Pinpoint the cell where the given text exists, returning its [X, Y] midpoint coordinate. 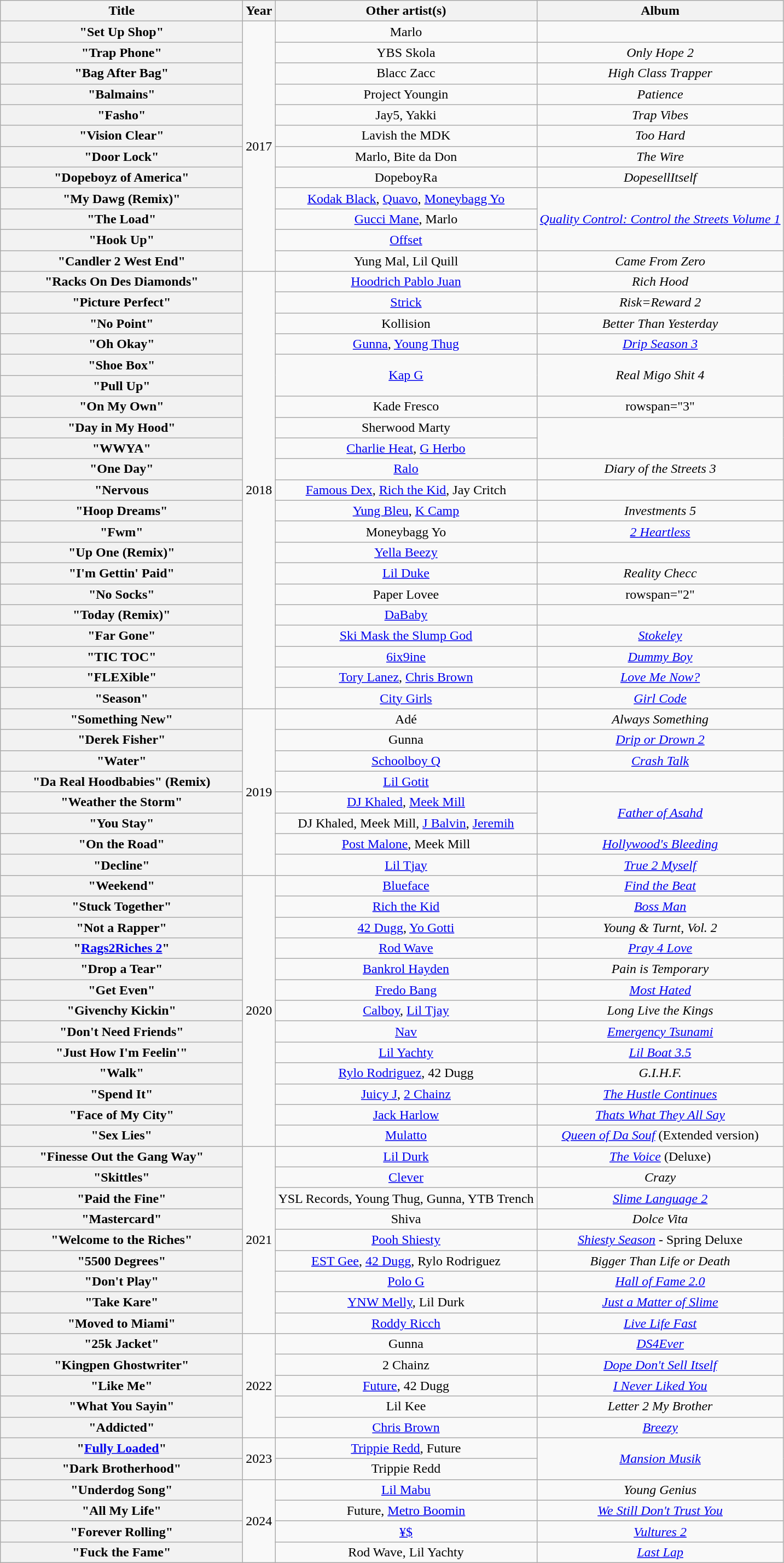
DopeboyRa [406, 177]
Queen of Da Souf (Extended version) [660, 1136]
Lil Boat 3.5 [660, 1052]
"Door Lock" [121, 157]
DaBaby [406, 615]
"Skittles" [121, 1177]
"On the Road" [121, 844]
"Water" [121, 761]
"Candler 2 West End" [121, 261]
Love Me Now? [660, 678]
Too Hard [660, 136]
"Pull Up" [121, 386]
Bankrol Hayden [406, 969]
Lil Kee [406, 1406]
Strick [406, 303]
The Wire [660, 157]
2021 [259, 1240]
Mulatto [406, 1136]
Yung Mal, Lil Quill [406, 261]
Patience [660, 94]
High Class Trapper [660, 73]
Pray 4 Love [660, 948]
Hoodrich Pablo Juan [406, 282]
Clever [406, 1177]
Young & Turnt, Vol. 2 [660, 928]
Slime Language 2 [660, 1198]
The Voice (Deluxe) [660, 1156]
Jay5, Yakki [406, 115]
Live Life Fast [660, 1323]
We Still Don't Trust You [660, 1510]
"Stuck Together" [121, 906]
42 Dugg, Yo Gotti [406, 928]
Emergency Tsunami [660, 1032]
Father of Asahd [660, 813]
Long Live the Kings [660, 1011]
"FLEXible" [121, 678]
"You Stay" [121, 823]
"Derek Fisher" [121, 740]
"Dopeboyz of America" [121, 177]
"Take Kare" [121, 1303]
"Weather the Storm" [121, 802]
Bigger Than Life or Death [660, 1260]
Only Hope 2 [660, 53]
"All My Life" [121, 1510]
Risk=Reward 2 [660, 303]
Future, 42 Dugg [406, 1386]
Juicy J, 2 Chainz [406, 1094]
Better Than Yesterday [660, 323]
"Da Real Hoodbabies" (Remix) [121, 782]
Lavish the MDK [406, 136]
"Picture Perfect" [121, 303]
"Up One (Remix)" [121, 552]
Rich Hood [660, 282]
Offset [406, 240]
"Far Gone" [121, 636]
¥$ [406, 1531]
Lil Mabu [406, 1490]
"Paid the Fine" [121, 1198]
Reality Checc [660, 573]
Drip or Drown 2 [660, 740]
"On My Own" [121, 407]
"Balmains" [121, 94]
Yella Beezy [406, 552]
Crazy [660, 1177]
Charlie Heat, G Herbo [406, 448]
"My Dawg (Remix)" [121, 198]
Ski Mask the Slump God [406, 636]
"Something New" [121, 719]
"Trap Phone" [121, 53]
"No Point" [121, 323]
Marlo, Bite da Don [406, 157]
Diary of the Streets 3 [660, 469]
Lil Tjay [406, 865]
"Walk" [121, 1073]
Gunna, Young Thug [406, 344]
Vultures 2 [660, 1531]
Rylo Rodriguez, 42 Dugg [406, 1073]
"Moved to Miami" [121, 1323]
Find the Beat [660, 885]
"Fuck the Fame" [121, 1552]
Other artist(s) [406, 11]
"Get Even" [121, 990]
"One Day" [121, 469]
Quality Control: Control the Streets Volume 1 [660, 219]
Paper Lovee [406, 594]
Letter 2 My Brother [660, 1406]
Lil Duke [406, 573]
Post Malone, Meek Mill [406, 844]
Kade Fresco [406, 407]
Pain is Temporary [660, 969]
"5500 Degrees" [121, 1260]
Sherwood Marty [406, 427]
Lil Yachty [406, 1052]
"Sex Lies" [121, 1136]
Trippie Redd, Future [406, 1448]
"Spend It" [121, 1094]
"Shoe Box" [121, 365]
"Fasho" [121, 115]
"What You Sayin" [121, 1406]
Hall of Fame 2.0 [660, 1282]
"Today (Remix)" [121, 615]
The Hustle Continues [660, 1094]
Rich the Kid [406, 906]
Polo G [406, 1282]
YSL Records, Young Thug, Gunna, YTB Trench [406, 1198]
"Hoop Dreams" [121, 511]
Stokeley [660, 636]
"Don't Need Friends" [121, 1032]
"Finesse Out the Gang Way" [121, 1156]
Drip Season 3 [660, 344]
"Rags2Riches 2" [121, 948]
Gucci Mane, Marlo [406, 219]
Breezy [660, 1427]
"Drop a Tear" [121, 969]
DJ Khaled, Meek Mill [406, 802]
Moneybagg Yo [406, 531]
Fredo Bang [406, 990]
Year [259, 11]
Young Genius [660, 1490]
Blueface [406, 885]
"25k Jacket" [121, 1344]
Dope Don't Sell Itself [660, 1365]
"Like Me" [121, 1386]
2022 [259, 1386]
"Underdog Song" [121, 1490]
"TIC TOC" [121, 657]
"Welcome to the Riches" [121, 1240]
"Don't Play" [121, 1282]
Ralo [406, 469]
Dummy Boy [660, 657]
2 Heartless [660, 531]
True 2 Myself [660, 865]
"Kingpen Ghostwriter" [121, 1365]
YNW Melly, Lil Durk [406, 1303]
YBS Skola [406, 53]
Famous Dex, Rich the Kid, Jay Critch [406, 490]
Came From Zero [660, 261]
Kodak Black, Quavo, Moneybagg Yo [406, 198]
"Decline" [121, 865]
Blacc Zacc [406, 73]
2024 [259, 1521]
Lil Durk [406, 1156]
rowspan="3" [660, 407]
2019 [259, 792]
"Just How I'm Feelin'" [121, 1052]
G.I.H.F. [660, 1073]
"Mastercard" [121, 1219]
Schoolboy Q [406, 761]
Future, Metro Boomin [406, 1510]
DopesellItself [660, 177]
Trap Vibes [660, 115]
2020 [259, 1010]
Kollision [406, 323]
"Givenchy Kickin" [121, 1011]
Always Something [660, 719]
Most Hated [660, 990]
"I'm Gettin' Paid" [121, 573]
"Weekend" [121, 885]
2017 [259, 147]
Title [121, 11]
"Oh Okay" [121, 344]
2 Chainz [406, 1365]
"Vision Clear" [121, 136]
DJ Khaled, Meek Mill, J Balvin, Jeremih [406, 823]
"Set Up Shop" [121, 32]
Rod Wave, Lil Yachty [406, 1552]
"Nervous [121, 490]
2018 [259, 490]
"The Load" [121, 219]
"Bag After Bag" [121, 73]
Pooh Shiesty [406, 1240]
"Addicted" [121, 1427]
"Forever Rolling" [121, 1531]
Last Lap [660, 1552]
Shiesty Season - Spring Deluxe [660, 1240]
rowspan="2" [660, 594]
Kap G [406, 375]
"Day in My Hood" [121, 427]
Trippie Redd [406, 1469]
"Hook Up" [121, 240]
Hollywood's Bleeding [660, 844]
Investments 5 [660, 511]
Girl Code [660, 698]
Project Youngin [406, 94]
City Girls [406, 698]
Real Migo Shit 4 [660, 375]
Roddy Ricch [406, 1323]
"Face of My City" [121, 1115]
Dolce Vita [660, 1219]
Boss Man [660, 906]
2023 [259, 1458]
"WWYA" [121, 448]
"Fully Loaded" [121, 1448]
Calboy, Lil Tjay [406, 1011]
Shiva [406, 1219]
I Never Liked You [660, 1386]
"Not a Rapper" [121, 928]
Rod Wave [406, 948]
Thats What They All Say [660, 1115]
Yung Bleu, K Camp [406, 511]
6ix9ine [406, 657]
"Dark Brotherhood" [121, 1469]
"Season" [121, 698]
Tory Lanez, Chris Brown [406, 678]
Crash Talk [660, 761]
"Racks On Des Diamonds" [121, 282]
Lil Gotit [406, 782]
Nav [406, 1032]
"No Socks" [121, 594]
EST Gee, 42 Dugg, Rylo Rodriguez [406, 1260]
Chris Brown [406, 1427]
Just a Matter of Slime [660, 1303]
Jack Harlow [406, 1115]
Album [660, 11]
DS4Ever [660, 1344]
"Fwm" [121, 531]
Marlo [406, 32]
Adé [406, 719]
Mansion Musik [660, 1458]
